Capture the cell that displays the provided text and extract its (X, Y) central coordinate. 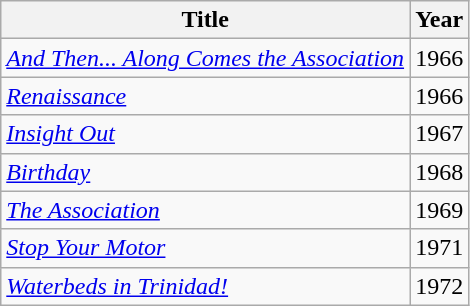
Birthday (206, 172)
And Then... Along Comes the Association (206, 58)
The Association (206, 210)
Year (440, 20)
1971 (440, 248)
Renaissance (206, 96)
Stop Your Motor (206, 248)
1969 (440, 210)
Insight Out (206, 134)
1967 (440, 134)
Title (206, 20)
Waterbeds in Trinidad! (206, 286)
1972 (440, 286)
1968 (440, 172)
